Scan for the cell matching the given text and deliver its [X, Y] coordinate at center. 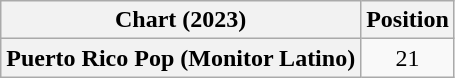
Puerto Rico Pop (Monitor Latino) [181, 58]
Position [408, 20]
Chart (2023) [181, 20]
21 [408, 58]
